From the cell containing the given text, extract its center point as (X, Y) coordinate. 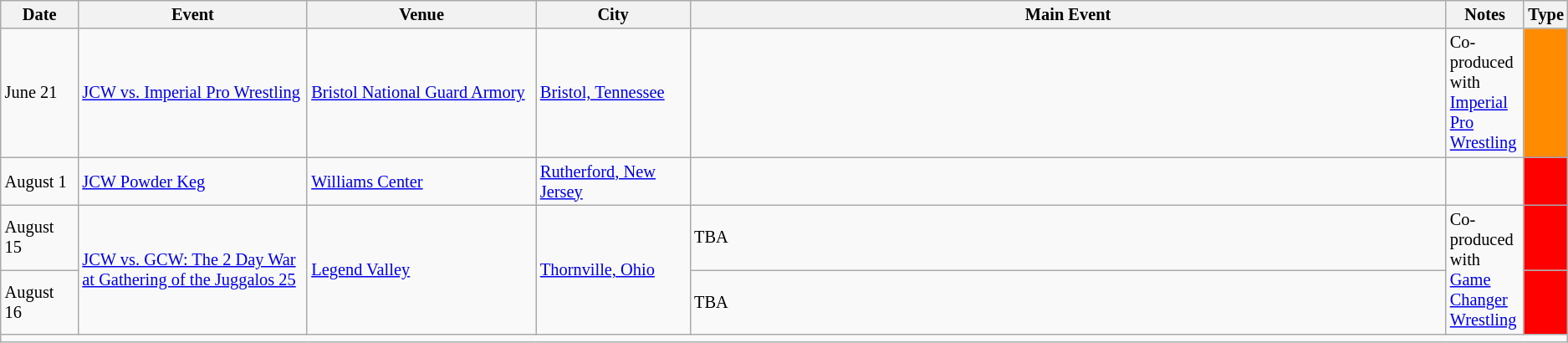
JCW vs. GCW: The 2 Day War at Gathering of the Juggalos 25 (192, 269)
Co-produced with Imperial Pro Wrestling (1485, 93)
Rutherford, New Jersey (613, 182)
Bristol National Guard Armory (421, 93)
JCW Powder Keg (192, 182)
August 15 (40, 238)
Date (40, 14)
City (613, 14)
JCW vs. Imperial Pro Wrestling (192, 93)
Venue (421, 14)
Thornville, Ohio (613, 269)
Event (192, 14)
June 21 (40, 93)
Co-produced with Game Changer Wrestling (1485, 269)
Legend Valley (421, 269)
Williams Center (421, 182)
Main Event (1068, 14)
August 1 (40, 182)
Notes (1485, 14)
Bristol, Tennessee (613, 93)
August 16 (40, 301)
Type (1545, 14)
